Detect which cell encompasses the target text, then output its [X, Y] center coordinate. 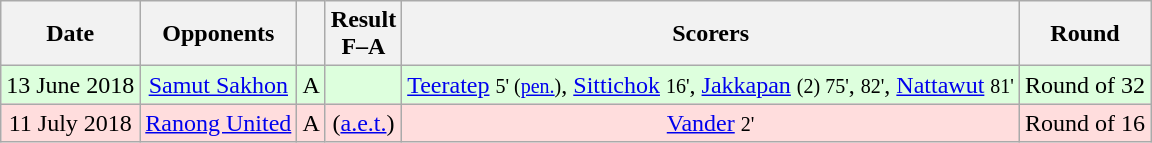
Opponents [218, 34]
Round [1084, 34]
Round of 32 [1084, 85]
Samut Sakhon [218, 85]
Vander 2' [711, 123]
Teeratep 5' (pen.), Sittichok 16', Jakkapan (2) 75', 82', Nattawut 81' [711, 85]
ResultF–A [363, 34]
Ranong United [218, 123]
Round of 16 [1084, 123]
Scorers [711, 34]
Date [70, 34]
13 June 2018 [70, 85]
(a.e.t.) [363, 123]
11 July 2018 [70, 123]
